Output the (x, y) coordinate of the center of the cell containing the given text.  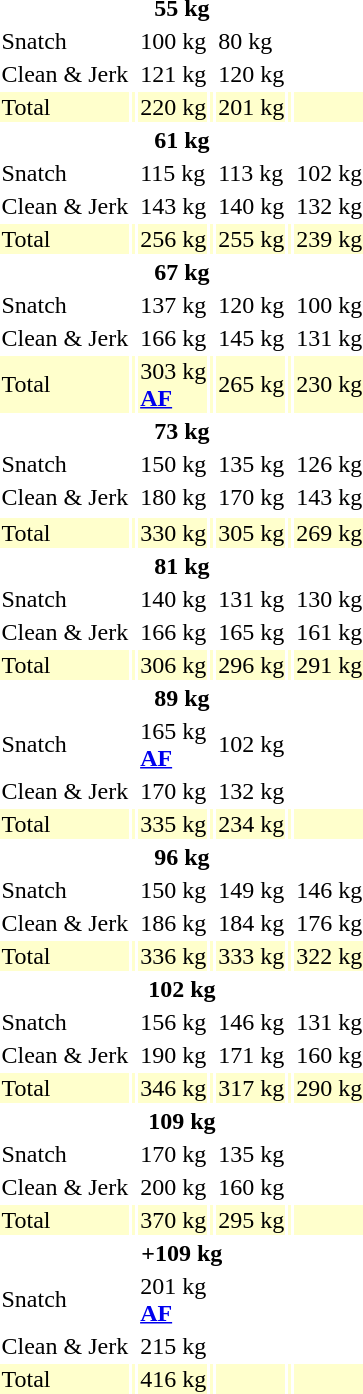
149 kg (252, 890)
317 kg (252, 1088)
156 kg (174, 1022)
160 kg (252, 1187)
256 kg (174, 239)
115 kg (174, 173)
255 kg (252, 239)
100 kg (174, 41)
330 kg (174, 533)
220 kg (174, 107)
303 kgAF (174, 384)
201 kg (252, 107)
121 kg (174, 74)
146 kg (252, 1022)
336 kg (174, 956)
333 kg (252, 956)
137 kg (174, 305)
200 kg (174, 1187)
265 kg (252, 384)
143 kg (174, 206)
132 kg (252, 791)
171 kg (252, 1055)
113 kg (252, 173)
186 kg (174, 923)
234 kg (252, 824)
201 kgAF (174, 1300)
416 kg (174, 1379)
165 kgAF (174, 744)
346 kg (174, 1088)
102 kg (252, 744)
370 kg (174, 1220)
165 kg (252, 632)
80 kg (252, 41)
180 kg (174, 497)
305 kg (252, 533)
335 kg (174, 824)
131 kg (252, 599)
145 kg (252, 338)
306 kg (174, 665)
296 kg (252, 665)
215 kg (174, 1346)
190 kg (174, 1055)
184 kg (252, 923)
295 kg (252, 1220)
